Return (X, Y) of the center of cell containing provided text 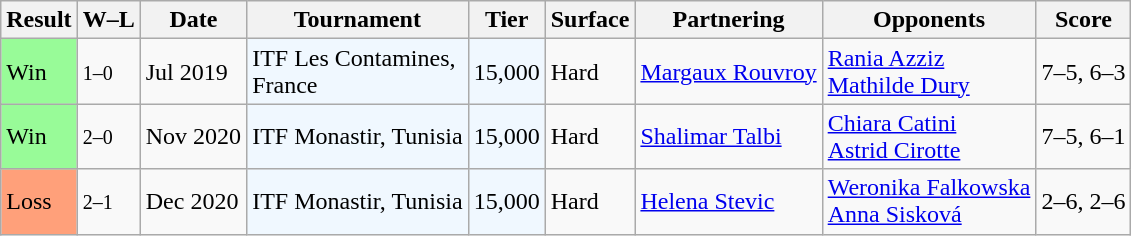
Rania Azziz Mathilde Dury (929, 72)
Weronika Falkowska Anna Sisková (929, 202)
Tier (506, 20)
7–5, 6–3 (1084, 72)
Opponents (929, 20)
ITF Les Contamines, France (358, 72)
Helena Stevic (728, 202)
Loss (39, 202)
Jul 2019 (193, 72)
Tournament (358, 20)
7–5, 6–1 (1084, 136)
Shalimar Talbi (728, 136)
Partnering (728, 20)
2–0 (108, 136)
Date (193, 20)
Score (1084, 20)
Chiara Catini Astrid Cirotte (929, 136)
W–L (108, 20)
2–6, 2–6 (1084, 202)
Dec 2020 (193, 202)
1–0 (108, 72)
2–1 (108, 202)
Result (39, 20)
Nov 2020 (193, 136)
Margaux Rouvroy (728, 72)
Surface (590, 20)
